Find where the given text appears and provide that cell's center as [X, Y] coordinate. 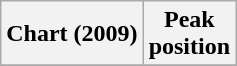
Peakposition [189, 34]
Chart (2009) [72, 34]
